Scan for the cell matching the given text and deliver its (x, y) coordinate at center. 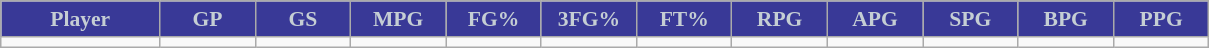
BPG (1066, 19)
PPG (1161, 19)
SPG (970, 19)
GP (208, 19)
FG% (494, 19)
APG (874, 19)
FT% (684, 19)
3FG% (588, 19)
Player (80, 19)
RPG (780, 19)
MPG (398, 19)
GS (302, 19)
